Extract the (x, y) coordinate from the center of the cell holding the provided text.  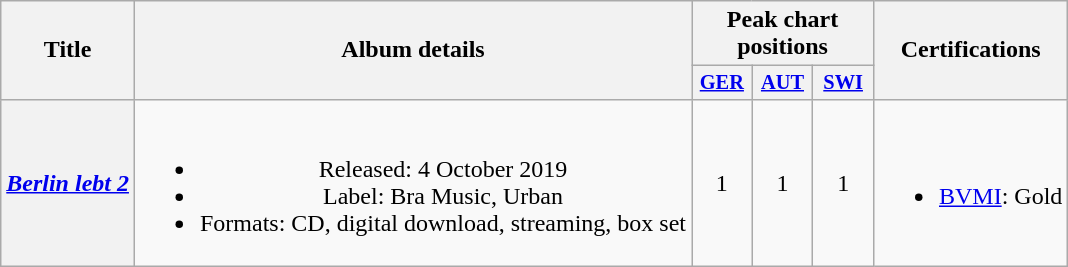
Berlin lebt 2 (68, 182)
Peak chart positions (783, 34)
BVMI: Gold (970, 182)
Released: 4 October 2019Label: Bra Music, UrbanFormats: CD, digital download, streaming, box set (412, 182)
AUT (782, 83)
GER (722, 83)
Title (68, 50)
Album details (412, 50)
SWI (844, 83)
Certifications (970, 50)
